Find where the given text appears and provide that cell's center as [x, y] coordinate. 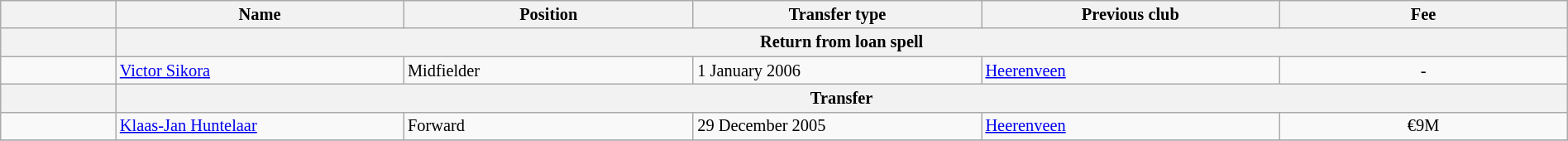
Transfer [842, 98]
Return from loan spell [842, 42]
Fee [1423, 14]
Name [260, 14]
Previous club [1131, 14]
Transfer type [837, 14]
29 December 2005 [837, 126]
Victor Sikora [260, 70]
Forward [548, 126]
Klaas-Jan Huntelaar [260, 126]
Position [548, 14]
1 January 2006 [837, 70]
- [1423, 70]
Midfielder [548, 70]
€9M [1423, 126]
